Capture the cell that displays the provided text and extract its (x, y) central coordinate. 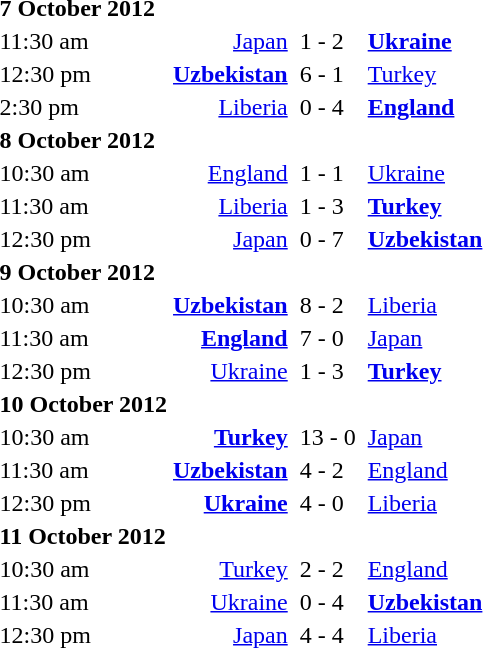
4 - 0 (328, 503)
6 - 1 (328, 74)
2 - 2 (328, 569)
4 - 2 (328, 470)
8 - 2 (328, 305)
7 - 0 (328, 338)
1 - 2 (328, 41)
13 - 0 (328, 437)
1 - 1 (328, 173)
0 - 7 (328, 239)
